Capture the cell that displays the provided text and extract its [X, Y] central coordinate. 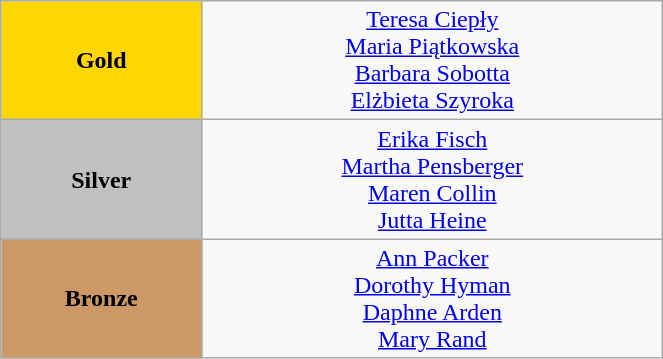
Bronze [102, 298]
Erika FischMartha PensbergerMaren CollinJutta Heine [432, 180]
Gold [102, 60]
Ann PackerDorothy HymanDaphne ArdenMary Rand [432, 298]
Teresa CiepłyMaria PiątkowskaBarbara SobottaElżbieta Szyroka [432, 60]
Silver [102, 180]
